From the cell containing the given text, extract its center point as [x, y] coordinate. 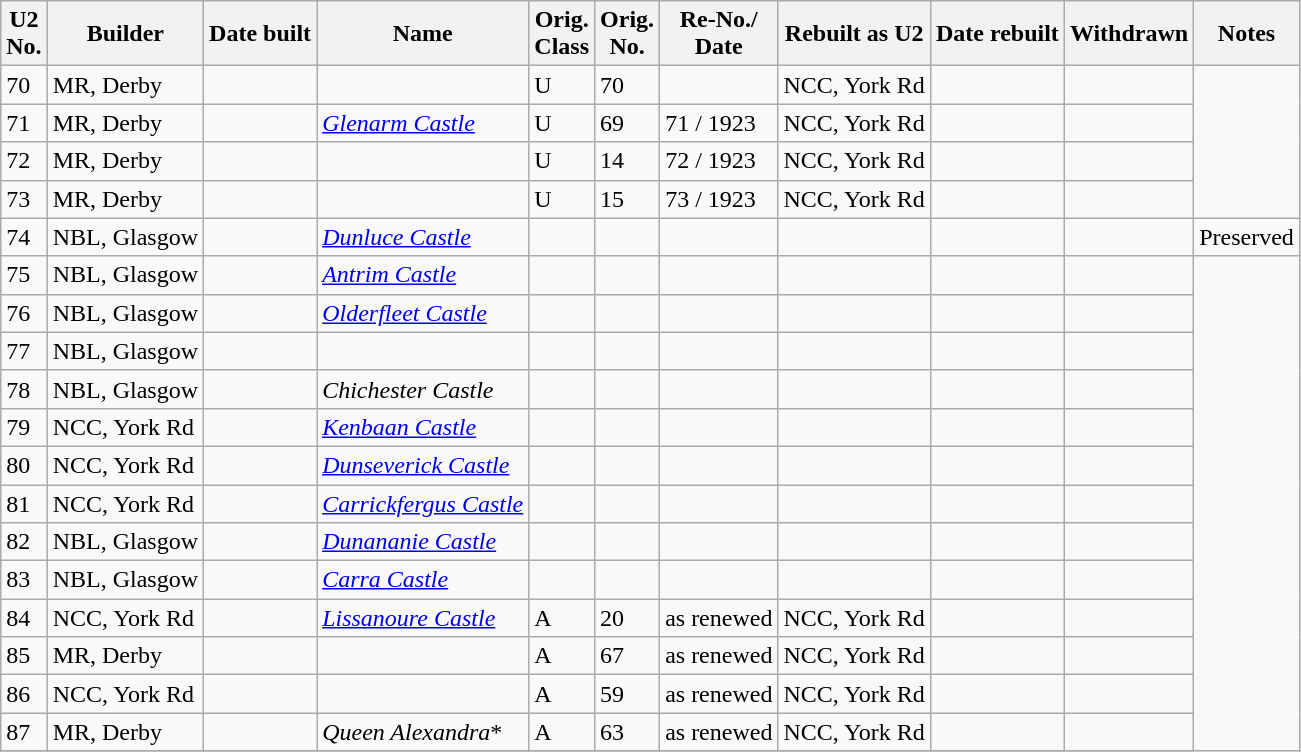
Orig.Class [562, 34]
Queen Alexandra* [423, 732]
75 [24, 275]
84 [24, 618]
Preserved [1247, 237]
74 [24, 237]
Carra Castle [423, 580]
20 [628, 618]
Withdrawn [1128, 34]
67 [628, 656]
Glenarm Castle [423, 123]
83 [24, 580]
77 [24, 351]
81 [24, 503]
69 [628, 123]
Olderfleet Castle [423, 313]
U2No. [24, 34]
Dunluce Castle [423, 237]
79 [24, 427]
Date rebuilt [997, 34]
Kenbaan Castle [423, 427]
87 [24, 732]
86 [24, 694]
80 [24, 465]
Notes [1247, 34]
82 [24, 542]
Dunseverick Castle [423, 465]
72 [24, 161]
Builder [125, 34]
59 [628, 694]
Carrickfergus Castle [423, 503]
73 [24, 199]
85 [24, 656]
Dunananie Castle [423, 542]
Antrim Castle [423, 275]
Re-No./Date [719, 34]
72 / 1923 [719, 161]
Date built [260, 34]
14 [628, 161]
Name [423, 34]
73 / 1923 [719, 199]
Chichester Castle [423, 389]
63 [628, 732]
78 [24, 389]
71 / 1923 [719, 123]
Orig.No. [628, 34]
Rebuilt as U2 [854, 34]
15 [628, 199]
Lissanoure Castle [423, 618]
76 [24, 313]
71 [24, 123]
